Identify which cell holds the provided text, then report its (x, y) central coordinate. 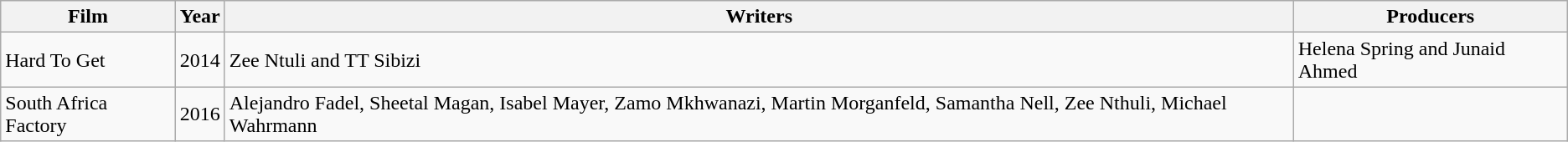
Alejandro Fadel, Sheetal Magan, Isabel Mayer, Zamo Mkhwanazi, Martin Morganfeld, Samantha Nell, Zee Nthuli, Michael Wahrmann (759, 114)
2016 (199, 114)
Hard To Get (88, 60)
Writers (759, 17)
South Africa Factory (88, 114)
Year (199, 17)
Zee Ntuli and TT Sibizi (759, 60)
Producers (1431, 17)
Helena Spring and Junaid Ahmed (1431, 60)
Film (88, 17)
2014 (199, 60)
